Scan for the cell matching the given text and deliver its [X, Y] coordinate at center. 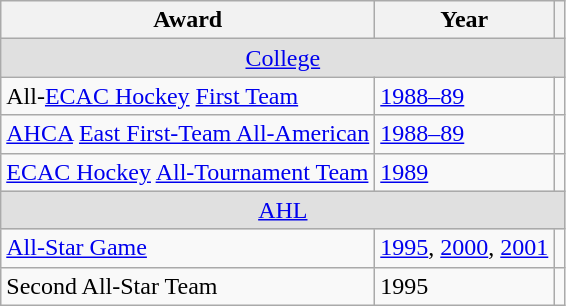
1995 [464, 286]
AHL [283, 210]
1995, 2000, 2001 [464, 248]
Year [464, 20]
1989 [464, 172]
Award [188, 20]
All-ECAC Hockey First Team [188, 96]
Second All-Star Team [188, 286]
All-Star Game [188, 248]
College [283, 58]
ECAC Hockey All-Tournament Team [188, 172]
AHCA East First-Team All-American [188, 134]
